Locate the cell with the specified text and output its [x, y] center coordinate. 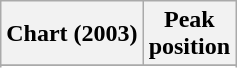
Chart (2003) [72, 34]
Peakposition [189, 34]
